Determine the [X, Y] coordinate at the center of the cell enclosing the given text.  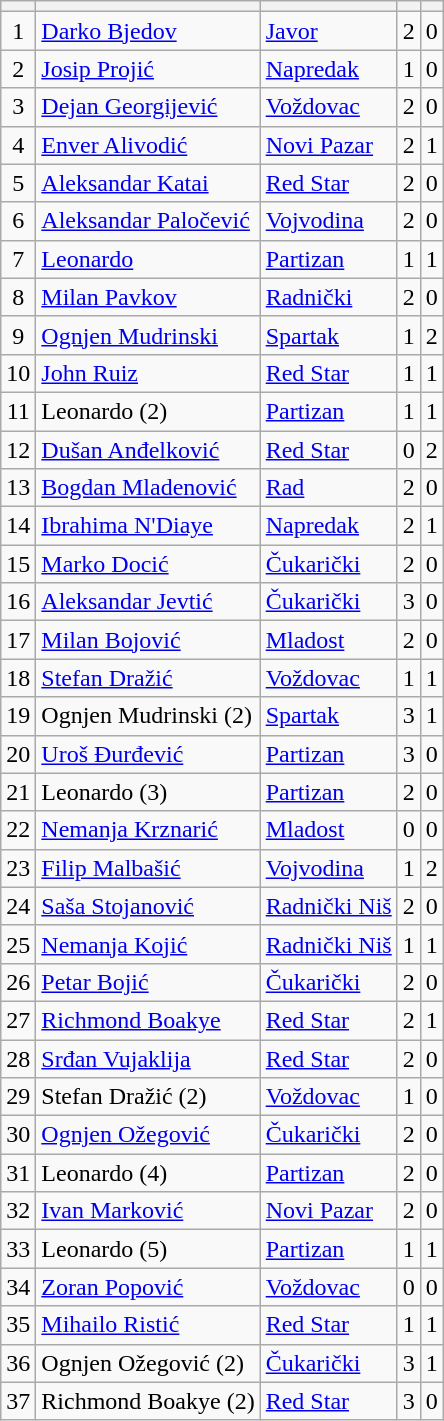
35 [18, 1325]
Bogdan Mladenović [148, 488]
Leonardo [148, 259]
Marko Docić [148, 564]
14 [18, 526]
Leonardo (4) [148, 1173]
15 [18, 564]
Filip Malbašić [148, 868]
8 [18, 297]
28 [18, 1059]
Milan Pavkov [148, 297]
Milan Bojović [148, 640]
Darko Bjedov [148, 31]
20 [18, 754]
26 [18, 982]
Uroš Đurđević [148, 754]
4 [18, 145]
Josip Projić [148, 69]
13 [18, 488]
33 [18, 1249]
Nemanja Kojić [148, 944]
23 [18, 868]
12 [18, 449]
Saša Stojanović [148, 906]
Javor [328, 31]
Ognjen Ožegović (2) [148, 1363]
Dušan Anđelković [148, 449]
Aleksandar Jevtić [148, 602]
21 [18, 792]
16 [18, 602]
Srđan Vujaklija [148, 1059]
22 [18, 830]
24 [18, 906]
18 [18, 678]
29 [18, 1097]
Leonardo (2) [148, 411]
Zoran Popović [148, 1287]
25 [18, 944]
Rad [328, 488]
Ognjen Mudrinski [148, 335]
Ognjen Mudrinski (2) [148, 716]
32 [18, 1211]
Nemanja Krznarić [148, 830]
27 [18, 1020]
Aleksandar Katai [148, 183]
11 [18, 411]
19 [18, 716]
Aleksandar Paločević [148, 221]
Stefan Dražić [148, 678]
30 [18, 1135]
Richmond Boakye [148, 1020]
Leonardo (5) [148, 1249]
37 [18, 1401]
10 [18, 373]
Radnički [328, 297]
36 [18, 1363]
Mihailo Ristić [148, 1325]
7 [18, 259]
31 [18, 1173]
Ivan Marković [148, 1211]
Ognjen Ožegović [148, 1135]
Ibrahima N'Diaye [148, 526]
17 [18, 640]
Dejan Georgijević [148, 107]
Enver Alivodić [148, 145]
Petar Bojić [148, 982]
9 [18, 335]
Richmond Boakye (2) [148, 1401]
5 [18, 183]
34 [18, 1287]
Leonardo (3) [148, 792]
Stefan Dražić (2) [148, 1097]
6 [18, 221]
John Ruiz [148, 373]
